Output the [X, Y] coordinate of the center of the cell containing the given text.  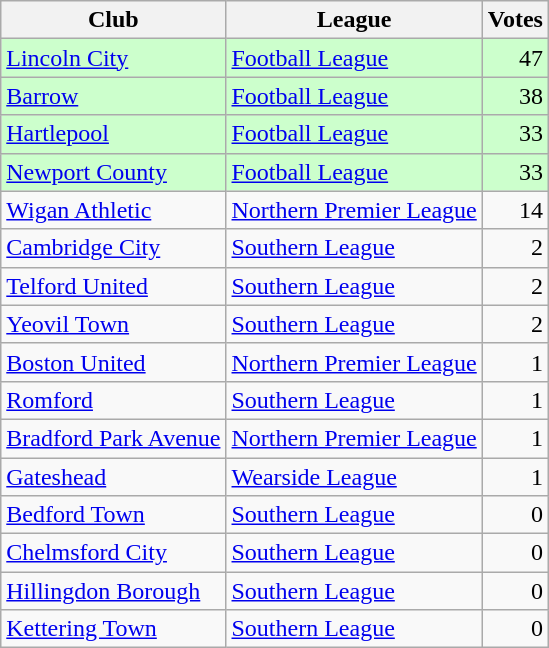
Wigan Athletic [114, 210]
Votes [515, 20]
Telford United [114, 286]
Club [114, 20]
38 [515, 96]
Newport County [114, 172]
Lincoln City [114, 58]
Romford [114, 400]
League [354, 20]
Kettering Town [114, 629]
Bedford Town [114, 515]
Hartlepool [114, 134]
Yeovil Town [114, 324]
Gateshead [114, 477]
Wearside League [354, 477]
14 [515, 210]
Barrow [114, 96]
Hillingdon Borough [114, 591]
Cambridge City [114, 248]
Bradford Park Avenue [114, 438]
47 [515, 58]
Chelmsford City [114, 553]
Boston United [114, 362]
